Capture the cell that displays the provided text and extract its [x, y] central coordinate. 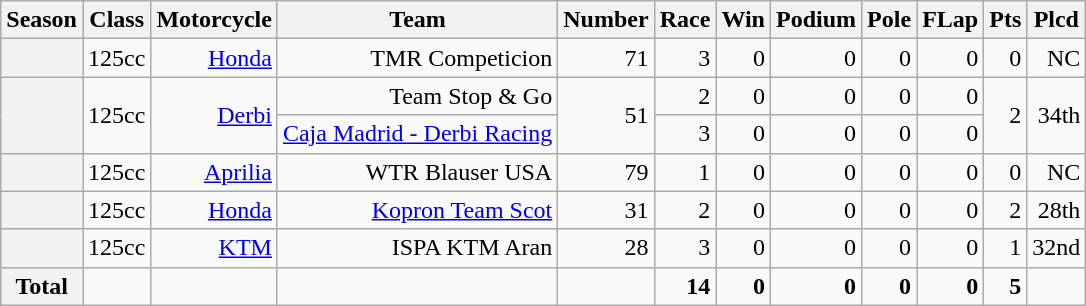
34th [1056, 115]
Aprilia [214, 172]
14 [685, 286]
Caja Madrid - Derbi Racing [417, 134]
32nd [1056, 248]
5 [1006, 286]
28 [606, 248]
Pts [1006, 20]
FLap [950, 20]
WTR Blauser USA [417, 172]
Win [744, 20]
Kopron Team Scot [417, 210]
Motorcycle [214, 20]
Plcd [1056, 20]
Podium [816, 20]
Race [685, 20]
51 [606, 115]
31 [606, 210]
KTM [214, 248]
71 [606, 58]
28th [1056, 210]
Class [116, 20]
Total [42, 286]
Team [417, 20]
Season [42, 20]
ISPA KTM Aran [417, 248]
TMR Competicion [417, 58]
79 [606, 172]
Derbi [214, 115]
Team Stop & Go [417, 96]
Pole [890, 20]
Number [606, 20]
